Return (X, Y) of the center of cell containing provided text 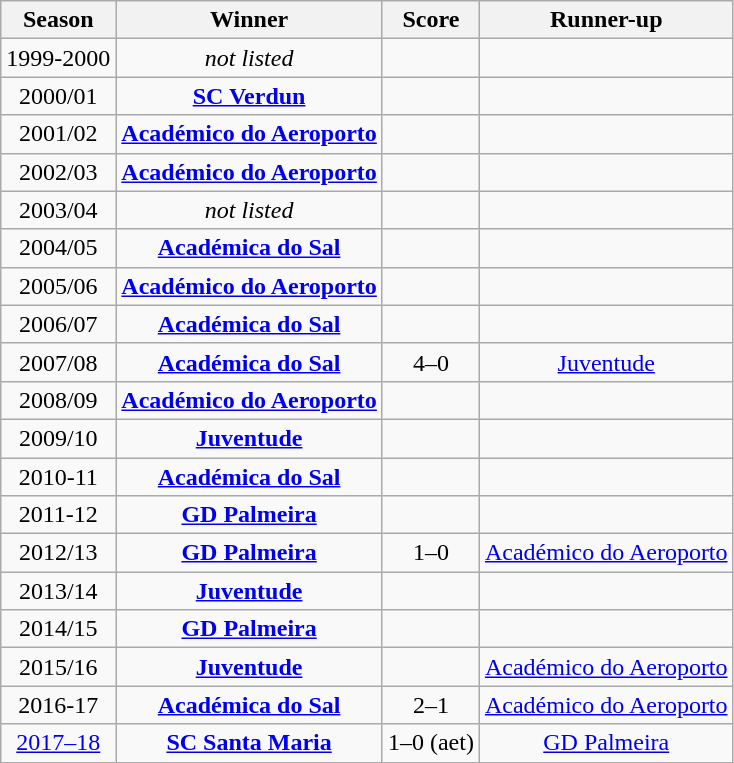
2003/04 (58, 210)
2013/14 (58, 591)
2009/10 (58, 438)
SC Verdun (250, 96)
2017–18 (58, 743)
2006/07 (58, 324)
Score (430, 20)
2008/09 (58, 400)
2016-17 (58, 705)
2–1 (430, 705)
2011-12 (58, 515)
1999-2000 (58, 58)
2004/05 (58, 248)
2012/13 (58, 553)
2005/06 (58, 286)
2014/15 (58, 629)
2000/01 (58, 96)
1–0 (430, 553)
Winner (250, 20)
Season (58, 20)
2010-11 (58, 477)
SC Santa Maria (250, 743)
Runner-up (606, 20)
2007/08 (58, 362)
2015/16 (58, 667)
2002/03 (58, 172)
4–0 (430, 362)
2001/02 (58, 134)
1–0 (aet) (430, 743)
